Provide the [X, Y] coordinate of the cell's center where the given text is located.  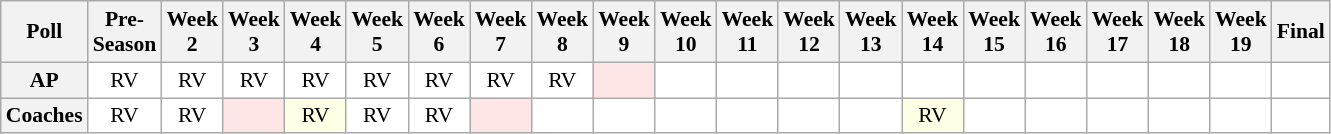
Week5 [377, 32]
AP [44, 80]
Week13 [871, 32]
Week7 [501, 32]
Coaches [44, 116]
Week8 [562, 32]
Week19 [1241, 32]
Week17 [1118, 32]
Pre-Season [125, 32]
Week18 [1179, 32]
Week9 [624, 32]
Final [1301, 32]
Week6 [439, 32]
Week14 [933, 32]
Week11 [748, 32]
Week3 [254, 32]
Week10 [686, 32]
Week15 [994, 32]
Week2 [192, 32]
Week16 [1056, 32]
Week12 [809, 32]
Week4 [316, 32]
Poll [44, 32]
